Output the [X, Y] coordinate of the center of the cell containing the given text.  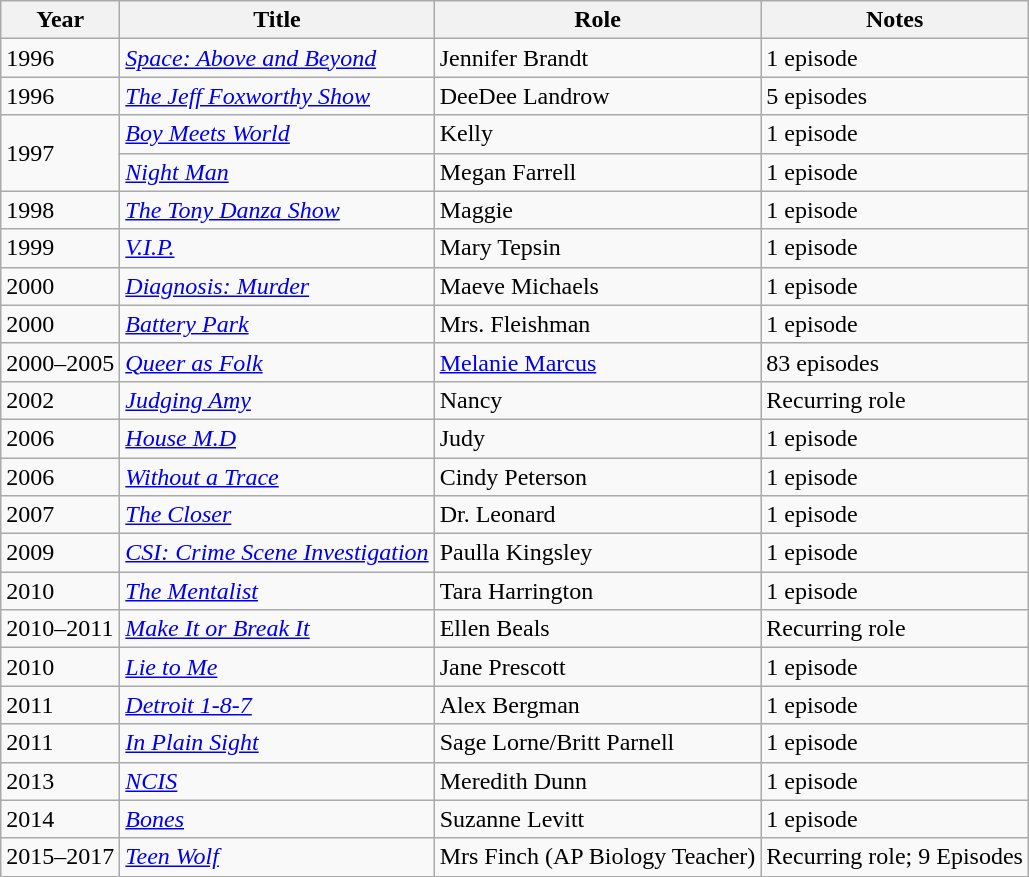
Ellen Beals [598, 629]
Melanie Marcus [598, 362]
Recurring role; 9 Episodes [895, 857]
Space: Above and Beyond [277, 58]
2002 [60, 400]
Nancy [598, 400]
Cindy Peterson [598, 477]
Mrs. Fleishman [598, 324]
Mary Tepsin [598, 248]
In Plain Sight [277, 743]
2000–2005 [60, 362]
Suzanne Levitt [598, 819]
Dr. Leonard [598, 515]
DeeDee Landrow [598, 96]
2007 [60, 515]
Alex Bergman [598, 705]
CSI: Crime Scene Investigation [277, 553]
NCIS [277, 781]
The Mentalist [277, 591]
Sage Lorne/Britt Parnell [598, 743]
The Closer [277, 515]
Teen Wolf [277, 857]
Notes [895, 20]
Queer as Folk [277, 362]
Lie to Me [277, 667]
Megan Farrell [598, 172]
83 episodes [895, 362]
Paulla Kingsley [598, 553]
Without a Trace [277, 477]
Jane Prescott [598, 667]
1997 [60, 153]
Detroit 1-8-7 [277, 705]
V.I.P. [277, 248]
Mrs Finch (AP Biology Teacher) [598, 857]
2013 [60, 781]
Make It or Break It [277, 629]
Battery Park [277, 324]
Maggie [598, 210]
Boy Meets World [277, 134]
Maeve Michaels [598, 286]
2009 [60, 553]
Title [277, 20]
Jennifer Brandt [598, 58]
1999 [60, 248]
Tara Harrington [598, 591]
2010–2011 [60, 629]
1998 [60, 210]
Night Man [277, 172]
Kelly [598, 134]
The Tony Danza Show [277, 210]
Year [60, 20]
Role [598, 20]
5 episodes [895, 96]
Meredith Dunn [598, 781]
Bones [277, 819]
Judy [598, 438]
Diagnosis: Murder [277, 286]
2014 [60, 819]
House M.D [277, 438]
2015–2017 [60, 857]
Judging Amy [277, 400]
The Jeff Foxworthy Show [277, 96]
